From the cell containing the given text, extract its center point as (X, Y) coordinate. 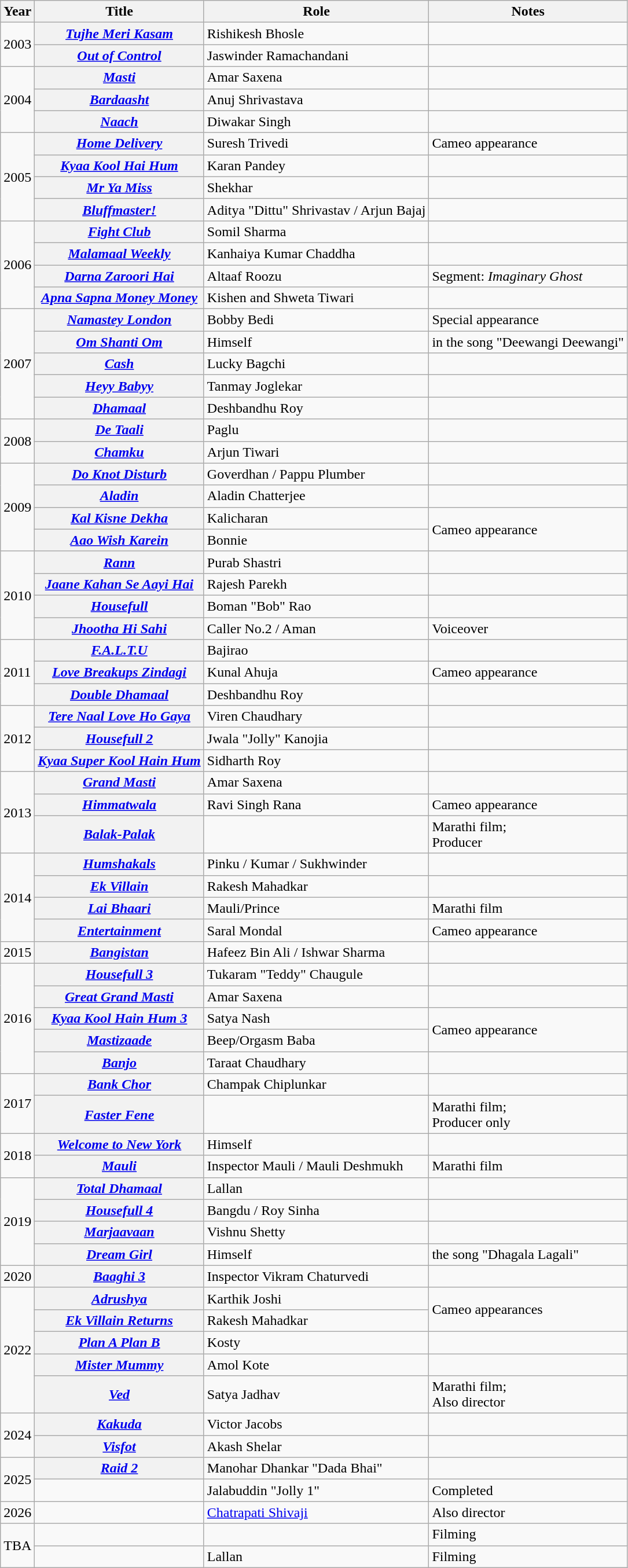
Plan A Plan B (119, 1342)
Ravi Singh Rana (316, 805)
Kal Kisne Dekha (119, 518)
F.A.L.T.U (119, 651)
Akash Shelar (316, 1446)
Title (119, 12)
2013 (17, 813)
Jalabuddin "Jolly 1" (316, 1490)
Om Shanti Om (119, 342)
Chatrapati Shivaji (316, 1512)
2015 (17, 952)
Fight Club (119, 232)
Rann (119, 562)
Voiceover (528, 628)
Kyaa Kool Hain Hum 3 (119, 1019)
Kyaa Kool Hai Hum (119, 166)
Tukaram "Teddy" Chaugule (316, 974)
Cameo appearances (528, 1309)
Caller No.2 / Aman (316, 628)
Marathi film;Producer (528, 835)
Kakuda (119, 1424)
Year (17, 12)
Tujhe Meri Kasam (119, 34)
Jaane Kahan Se Aayi Hai (119, 584)
Diwakar Singh (316, 122)
Double Dhamaal (119, 695)
2020 (17, 1276)
Karthik Joshi (316, 1298)
Completed (528, 1490)
Adrushya (119, 1298)
Tere Naal Love Ho Gaya (119, 717)
2016 (17, 1018)
2018 (17, 1155)
Ved (119, 1395)
2011 (17, 673)
Karan Pandey (316, 166)
Jhootha Hi Sahi (119, 628)
Purab Shastri (316, 562)
Raid 2 (119, 1468)
Darna Zaroori Hai (119, 276)
Entertainment (119, 930)
2026 (17, 1512)
Beep/Orgasm Baba (316, 1041)
Love Breakups Zindagi (119, 673)
Dream Girl (119, 1254)
Visfot (119, 1446)
Baaghi 3 (119, 1276)
Vishnu Shetty (316, 1232)
2007 (17, 364)
Also director (528, 1512)
Jaswinder Ramachandani (316, 56)
Mauli (119, 1166)
Kunal Ahuja (316, 673)
De Taali (119, 430)
the song "Dhagala Lagali" (528, 1254)
Satya Nash (316, 1019)
Rajesh Parekh (316, 584)
Banjo (119, 1063)
2004 (17, 100)
Role (316, 12)
Mister Mummy (119, 1364)
Do Knot Disturb (119, 474)
Total Dhamaal (119, 1188)
in the song "Deewangi Deewangi" (528, 342)
2008 (17, 441)
Humshakals (119, 864)
Special appearance (528, 320)
Lucky Bagchi (316, 364)
Boman "Bob" Rao (316, 606)
Housefull 2 (119, 739)
Great Grand Masti (119, 996)
Paglu (316, 430)
2006 (17, 265)
Marathi film;Also director (528, 1395)
Masti (119, 78)
Aao Wish Karein (119, 540)
Housefull (119, 606)
Bardaasht (119, 100)
Inspector Vikram Chaturvedi (316, 1276)
Balak-Palak (119, 835)
Viren Chaudhary (316, 717)
Ek Villain (119, 886)
Kosty (316, 1342)
Amol Kote (316, 1364)
Chamku (119, 452)
Bluffmaster! (119, 210)
Housefull 3 (119, 974)
Bangdu / Roy Sinha (316, 1210)
Mr Ya Miss (119, 188)
Notes (528, 12)
Segment: Imaginary Ghost (528, 276)
Hafeez Bin Ali / Ishwar Sharma (316, 952)
Satya Jadhav (316, 1395)
2009 (17, 507)
Heyy Babyy (119, 386)
Bobby Bedi (316, 320)
Altaaf Roozu (316, 276)
Marjaavaan (119, 1232)
Housefull 4 (119, 1210)
Home Delivery (119, 144)
Grand Masti (119, 783)
Malamaal Weekly (119, 254)
Mastizaade (119, 1041)
Goverdhan / Pappu Plumber (316, 474)
Mauli/Prince (316, 908)
Champak Chiplunkar (316, 1085)
Himmatwala (119, 805)
Faster Fene (119, 1115)
Marathi film;Producer only (528, 1115)
Welcome to New York (119, 1144)
2003 (17, 45)
2012 (17, 739)
Victor Jacobs (316, 1424)
Out of Control (119, 56)
2005 (17, 177)
Rishikesh Bhosle (316, 34)
Dhamaal (119, 408)
Aladin (119, 496)
Lai Bhaari (119, 908)
Ek Villain Returns (119, 1320)
Aladin Chatterjee (316, 496)
Sidharth Roy (316, 761)
Kalicharan (316, 518)
Taraat Chaudhary (316, 1063)
Bangistan (119, 952)
Bank Chor (119, 1085)
Shekhar (316, 188)
TBA (17, 1545)
Kishen and Shweta Tiwari (316, 298)
Cash (119, 364)
Pinku / Kumar / Sukhwinder (316, 864)
2010 (17, 595)
Arjun Tiwari (316, 452)
Jwala "Jolly" Kanojia (316, 739)
Manohar Dhankar "Dada Bhai" (316, 1468)
2019 (17, 1221)
Inspector Mauli / Mauli Deshmukh (316, 1166)
Anuj Shrivastava (316, 100)
Aditya "Dittu" Shrivastav / Arjun Bajaj (316, 210)
Suresh Trivedi (316, 144)
Bajirao (316, 651)
2022 (17, 1350)
Kanhaiya Kumar Chaddha (316, 254)
Saral Mondal (316, 930)
2014 (17, 897)
Apna Sapna Money Money (119, 298)
2017 (17, 1103)
Bonnie (316, 540)
Tanmay Joglekar (316, 386)
2025 (17, 1479)
Somil Sharma (316, 232)
Naach (119, 122)
2024 (17, 1435)
Kyaa Super Kool Hain Hum (119, 761)
Namastey London (119, 320)
